Find where the given text appears and provide that cell's center as [X, Y] coordinate. 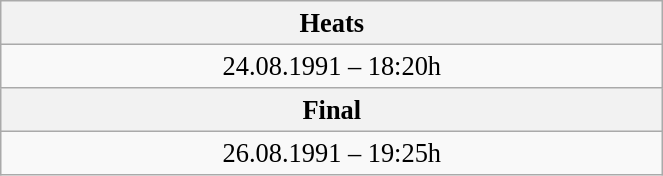
Heats [332, 22]
26.08.1991 – 19:25h [332, 153]
24.08.1991 – 18:20h [332, 66]
Final [332, 109]
